Scan for the cell matching the given text and deliver its [x, y] coordinate at center. 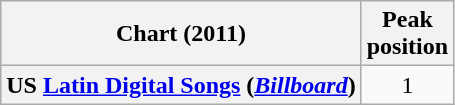
US Latin Digital Songs (Billboard) [181, 85]
1 [407, 85]
Chart (2011) [181, 34]
Peakposition [407, 34]
